Pinpoint the cell where the given text exists, returning its (X, Y) midpoint coordinate. 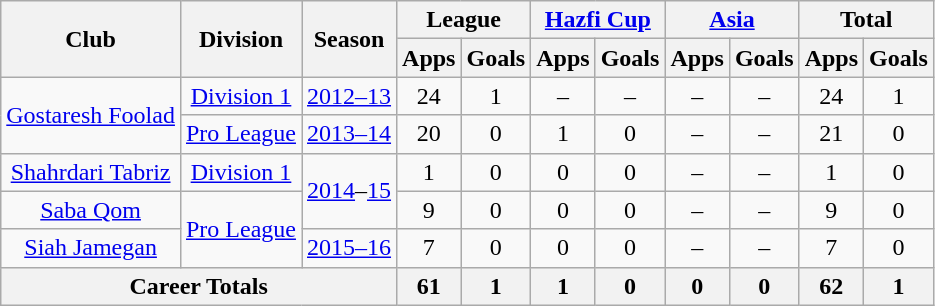
Club (91, 39)
Hazfi Cup (598, 20)
Season (350, 39)
2015–16 (350, 248)
Asia (732, 20)
Shahrdari Tabriz (91, 172)
Saba Qom (91, 210)
20 (429, 134)
Gostaresh Foolad (91, 115)
2012–13 (350, 96)
Siah Jamegan (91, 248)
League (464, 20)
Total (866, 20)
62 (831, 286)
Division (240, 39)
2014–15 (350, 191)
61 (429, 286)
2013–14 (350, 134)
21 (831, 134)
Career Totals (199, 286)
